Output the (x, y) coordinate of the center of the cell containing the given text.  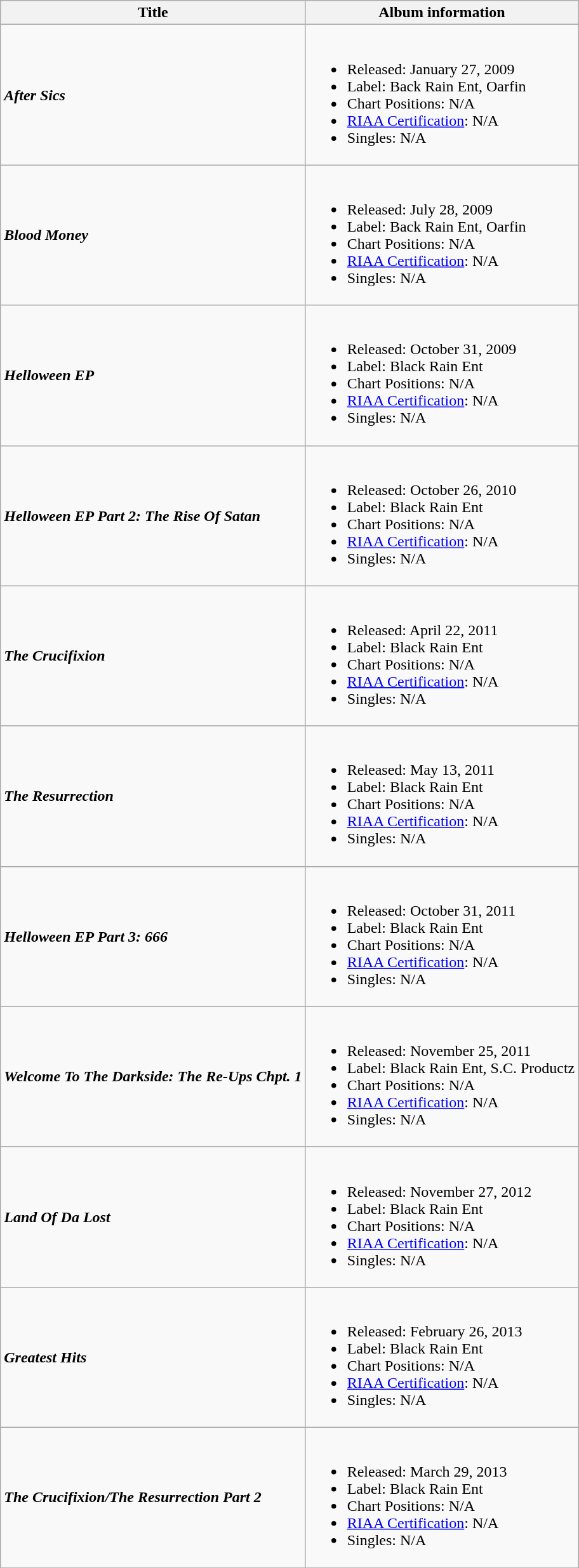
Blood Money (153, 235)
Helloween EP Part 2: The Rise Of Satan (153, 515)
Title (153, 13)
The Resurrection (153, 796)
Released: November 27, 2012Label: Black Rain EntChart Positions: N/ARIAA Certification: N/ASingles: N/A (442, 1217)
The Crucifixion (153, 656)
Released: October 26, 2010Label: Black Rain EntChart Positions: N/ARIAA Certification: N/ASingles: N/A (442, 515)
Helloween EP Part 3: 666 (153, 937)
Released: October 31, 2009Label: Black Rain EntChart Positions: N/ARIAA Certification: N/ASingles: N/A (442, 376)
Land Of Da Lost (153, 1217)
The Crucifixion/The Resurrection Part 2 (153, 1498)
Helloween EP (153, 376)
Released: November 25, 2011Label: Black Rain Ent, S.C. ProductzChart Positions: N/ARIAA Certification: N/ASingles: N/A (442, 1076)
Released: April 22, 2011Label: Black Rain EntChart Positions: N/ARIAA Certification: N/ASingles: N/A (442, 656)
Album information (442, 13)
Released: October 31, 2011Label: Black Rain EntChart Positions: N/ARIAA Certification: N/ASingles: N/A (442, 937)
Released: February 26, 2013Label: Black Rain EntChart Positions: N/ARIAA Certification: N/ASingles: N/A (442, 1357)
After Sics (153, 95)
Released: March 29, 2013Label: Black Rain EntChart Positions: N/ARIAA Certification: N/ASingles: N/A (442, 1498)
Released: January 27, 2009Label: Back Rain Ent, OarfinChart Positions: N/ARIAA Certification: N/ASingles: N/A (442, 95)
Released: July 28, 2009Label: Back Rain Ent, OarfinChart Positions: N/ARIAA Certification: N/ASingles: N/A (442, 235)
Released: May 13, 2011Label: Black Rain EntChart Positions: N/ARIAA Certification: N/ASingles: N/A (442, 796)
Greatest Hits (153, 1357)
Welcome To The Darkside: The Re-Ups Chpt. 1 (153, 1076)
